Search for the cell housing the specified text and yield its (X, Y) center coordinate. 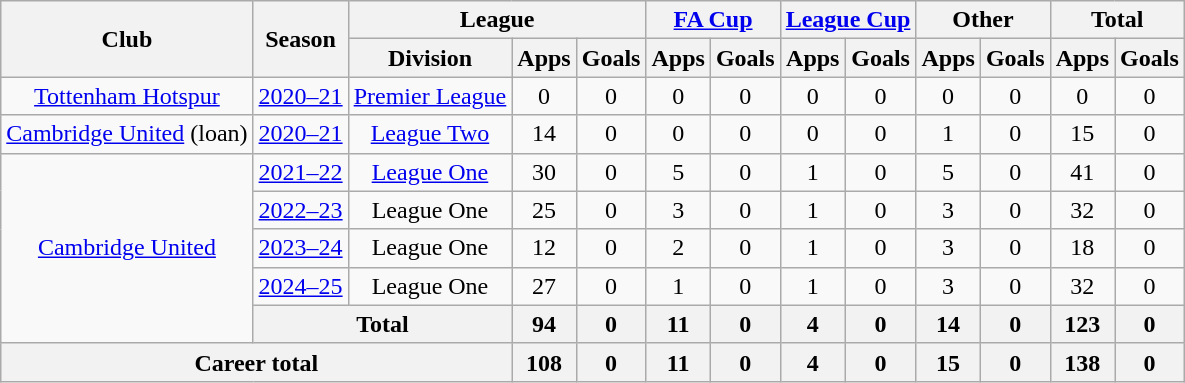
2 (678, 248)
18 (1082, 248)
27 (544, 286)
Club (127, 39)
Career total (256, 362)
League (497, 20)
Premier League (430, 96)
12 (544, 248)
2021–22 (300, 172)
Cambridge United (127, 248)
Cambridge United (loan) (127, 134)
Other (983, 20)
2022–23 (300, 210)
Tottenham Hotspur (127, 96)
2024–25 (300, 286)
Season (300, 39)
30 (544, 172)
108 (544, 362)
League Cup (848, 20)
FA Cup (713, 20)
Division (430, 58)
2023–24 (300, 248)
41 (1082, 172)
123 (1082, 324)
League Two (430, 134)
94 (544, 324)
138 (1082, 362)
25 (544, 210)
